Locate the cell with the specified text and output its [X, Y] center coordinate. 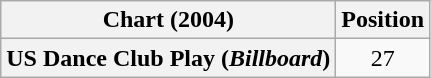
Chart (2004) [168, 20]
US Dance Club Play (Billboard) [168, 58]
27 [383, 58]
Position [383, 20]
